From the cell containing the given text, extract its center point as (X, Y) coordinate. 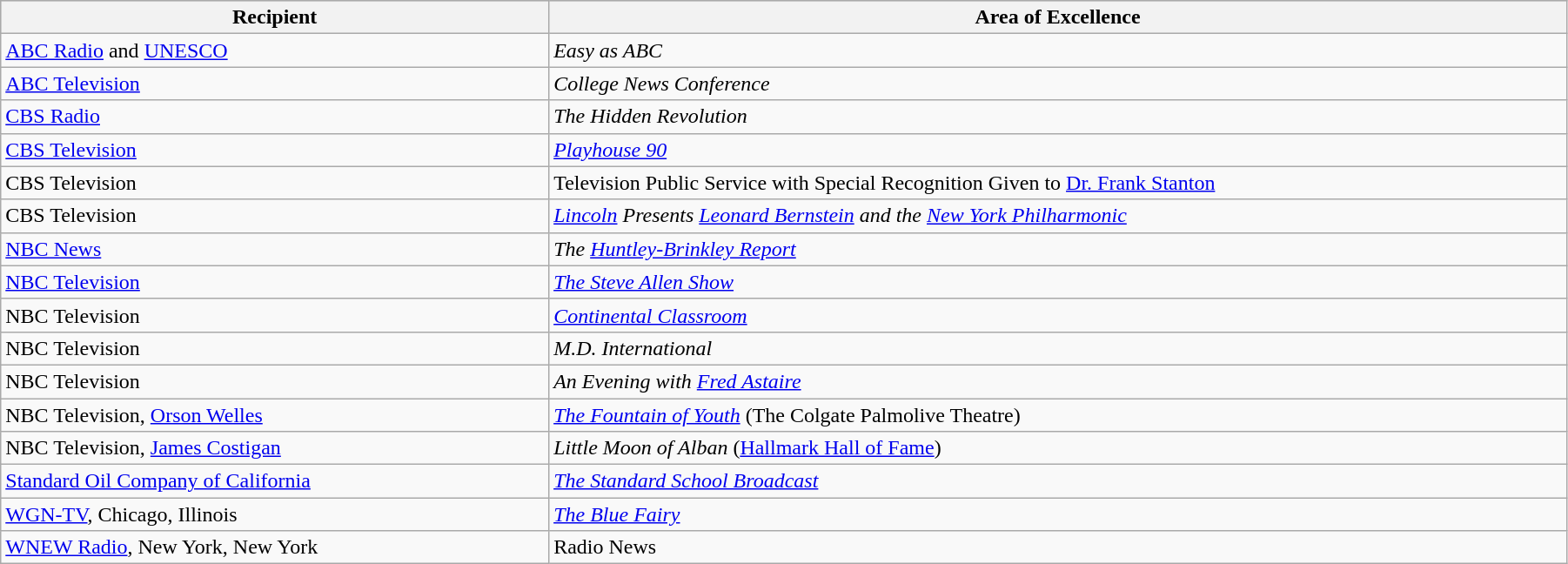
Lincoln Presents Leonard Bernstein and the New York Philharmonic (1058, 216)
An Evening with Fred Astaire (1058, 381)
NBC News (275, 249)
Radio News (1058, 547)
The Steve Allen Show (1058, 282)
The Huntley-Brinkley Report (1058, 249)
Recipient (275, 17)
The Fountain of Youth (The Colgate Palmolive Theatre) (1058, 415)
Area of Excellence (1058, 17)
NBC Television, Orson Welles (275, 415)
Playhouse 90 (1058, 150)
Standard Oil Company of California (275, 481)
Continental Classroom (1058, 315)
The Hidden Revolution (1058, 117)
WGN-TV, Chicago, Illinois (275, 514)
M.D. International (1058, 348)
The Blue Fairy (1058, 514)
WNEW Radio, New York, New York (275, 547)
The Standard School Broadcast (1058, 481)
Little Moon of Alban (Hallmark Hall of Fame) (1058, 448)
Television Public Service with Special Recognition Given to Dr. Frank Stanton (1058, 183)
ABC Television (275, 84)
NBC Television, James Costigan (275, 448)
College News Conference (1058, 84)
Easy as ABC (1058, 50)
ABC Radio and UNESCO (275, 50)
CBS Radio (275, 117)
